For the text-containing cell, return its midpoint in (x, y) coordinate format. 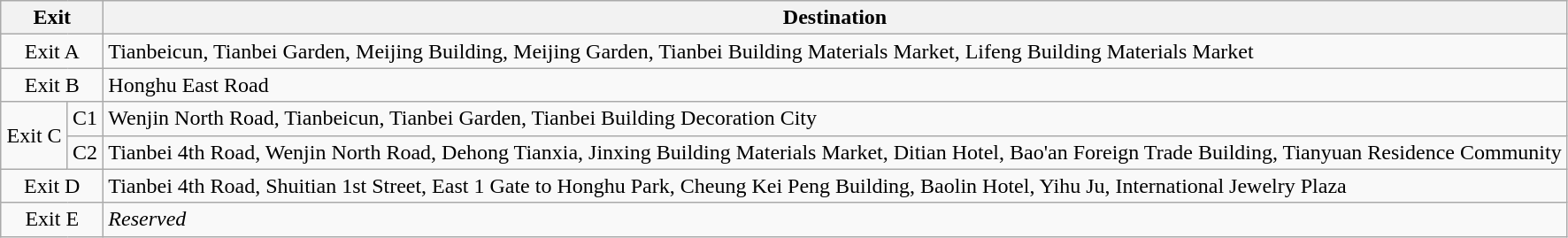
C2 (85, 152)
Reserved (835, 219)
Exit B (52, 85)
Wenjin North Road, Tianbeicun, Tianbei Garden, Tianbei Building Decoration City (835, 119)
Tianbei 4th Road, Shuitian 1st Street, East 1 Gate to Honghu Park, Cheung Kei Peng Building, Baolin Hotel, Yihu Ju, International Jewelry Plaza (835, 186)
Destination (835, 18)
Honghu East Road (835, 85)
C1 (85, 119)
Tianbeicun, Tianbei Garden, Meijing Building, Meijing Garden, Tianbei Building Materials Market, Lifeng Building Materials Market (835, 51)
Exit C (35, 135)
Exit D (52, 186)
Exit (52, 18)
Exit E (52, 219)
Exit A (52, 51)
